Provide the [x, y] coordinate of the cell's center where the given text is located.  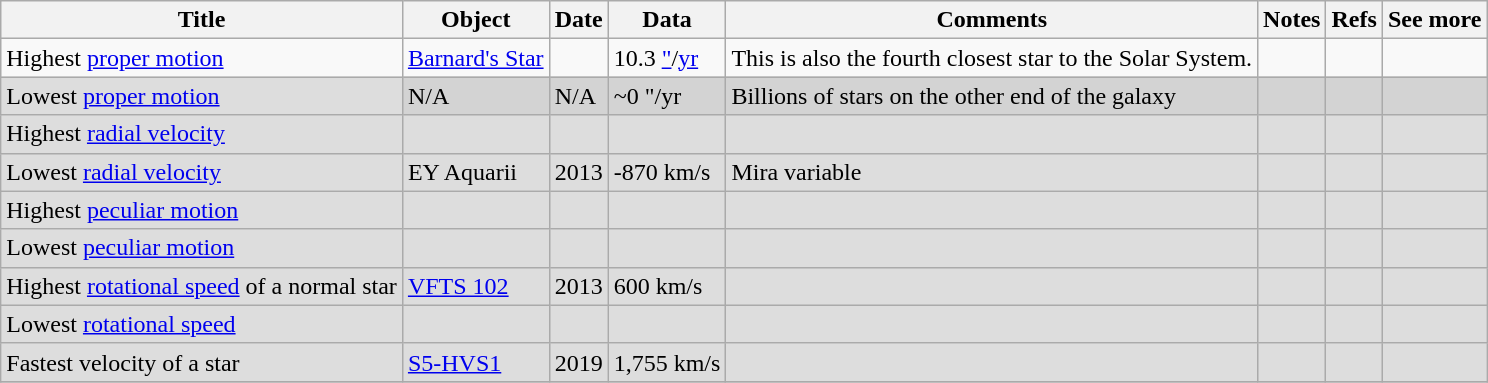
Comments [992, 20]
Highest radial velocity [202, 134]
1,755 km/s [667, 362]
Lowest rotational speed [202, 324]
Mira variable [992, 172]
Refs [1354, 20]
Highest rotational speed of a normal star [202, 286]
S5-HVS1 [476, 362]
Highest proper motion [202, 58]
Title [202, 20]
Lowest radial velocity [202, 172]
10.3 "/yr [667, 58]
-870 km/s [667, 172]
Object [476, 20]
Notes [1292, 20]
Lowest proper motion [202, 96]
Date [578, 20]
Fastest velocity of a star [202, 362]
VFTS 102 [476, 286]
Highest peculiar motion [202, 210]
Lowest peculiar motion [202, 248]
See more [1434, 20]
Data [667, 20]
This is also the fourth closest star to the Solar System. [992, 58]
Barnard's Star [476, 58]
600 km/s [667, 286]
Billions of stars on the other end of the galaxy [992, 96]
~0 "/yr [667, 96]
2019 [578, 362]
EY Aquarii [476, 172]
